Find where the given text appears and provide that cell's center as (x, y) coordinate. 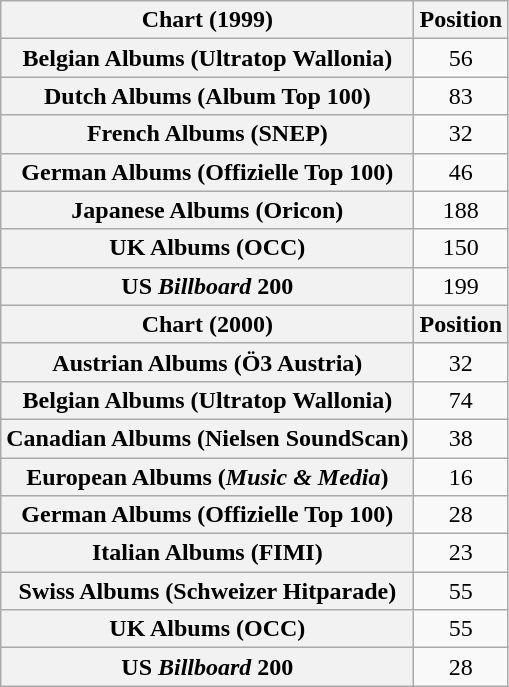
199 (461, 286)
56 (461, 58)
38 (461, 438)
23 (461, 553)
Chart (2000) (208, 324)
Swiss Albums (Schweizer Hitparade) (208, 591)
Chart (1999) (208, 20)
European Albums (Music & Media) (208, 477)
Canadian Albums (Nielsen SoundScan) (208, 438)
Italian Albums (FIMI) (208, 553)
Japanese Albums (Oricon) (208, 210)
46 (461, 172)
83 (461, 96)
16 (461, 477)
74 (461, 400)
Dutch Albums (Album Top 100) (208, 96)
188 (461, 210)
150 (461, 248)
French Albums (SNEP) (208, 134)
Austrian Albums (Ö3 Austria) (208, 362)
